Search for the cell housing the specified text and yield its (x, y) center coordinate. 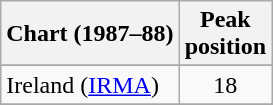
Peakposition (225, 34)
Chart (1987–88) (90, 34)
Ireland (IRMA) (90, 85)
18 (225, 85)
